Pinpoint the cell where the given text exists, returning its [X, Y] midpoint coordinate. 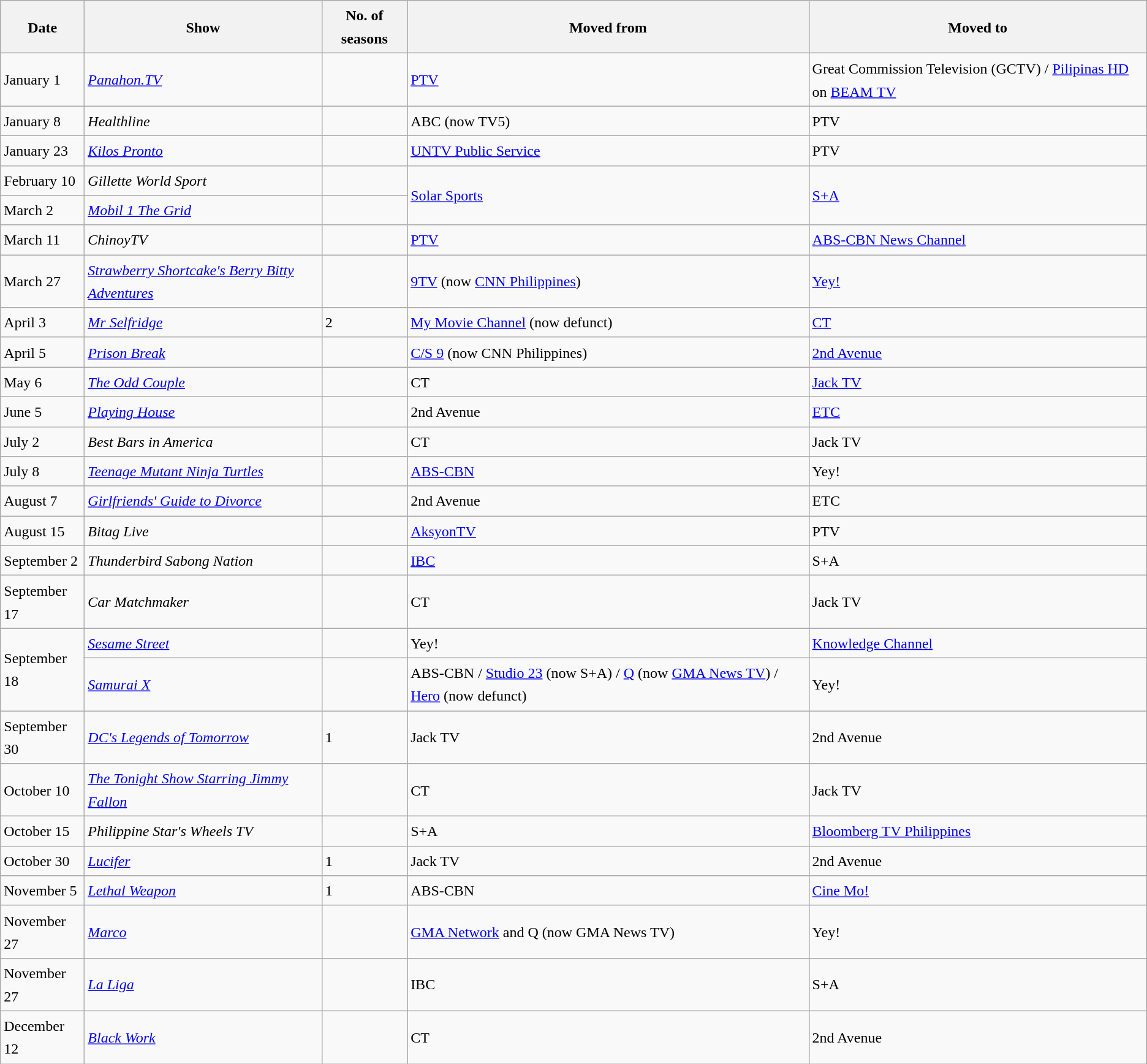
January 23 [43, 151]
October 30 [43, 861]
Sesame Street [203, 644]
Girlfriends' Guide to Divorce [203, 501]
Healthline [203, 121]
GMA Network and Q (now GMA News TV) [608, 932]
Moved to [978, 27]
February 10 [43, 180]
June 5 [43, 412]
Moved from [608, 27]
July 8 [43, 472]
Strawberry Shortcake's Berry Bitty Adventures [203, 281]
October 10 [43, 790]
March 11 [43, 240]
2 [364, 322]
Thunderbird Sabong Nation [203, 560]
The Odd Couple [203, 382]
September 18 [43, 669]
October 15 [43, 831]
Playing House [203, 412]
UNTV Public Service [608, 151]
9TV (now CNN Philippines) [608, 281]
Prison Break [203, 352]
September 17 [43, 602]
Cine Mo! [978, 891]
ABS-CBN / Studio 23 (now S+A) / Q (now GMA News TV) / Hero (now defunct) [608, 684]
April 5 [43, 352]
AksyonTV [608, 531]
September 30 [43, 737]
Gillette World Sport [203, 180]
ABC (now TV5) [608, 121]
ChinoyTV [203, 240]
Philippine Star's Wheels TV [203, 831]
La Liga [203, 984]
Black Work [203, 1037]
January 8 [43, 121]
May 6 [43, 382]
C/S 9 (now CNN Philippines) [608, 352]
Great Commission Television (GCTV) / Pilipinas HD on BEAM TV [978, 80]
December 12 [43, 1037]
Date [43, 27]
ABS-CBN News Channel [978, 240]
August 7 [43, 501]
My Movie Channel (now defunct) [608, 322]
Knowledge Channel [978, 644]
Car Matchmaker [203, 602]
Best Bars in America [203, 441]
Solar Sports [608, 195]
Marco [203, 932]
April 3 [43, 322]
August 15 [43, 531]
January 1 [43, 80]
Bloomberg TV Philippines [978, 831]
The Tonight Show Starring Jimmy Fallon [203, 790]
Mobil 1 The Grid [203, 211]
November 5 [43, 891]
No. of seasons [364, 27]
March 27 [43, 281]
Mr Selfridge [203, 322]
September 2 [43, 560]
Kilos Pronto [203, 151]
Lucifer [203, 861]
Samurai X [203, 684]
March 2 [43, 211]
DC's Legends of Tomorrow [203, 737]
Lethal Weapon [203, 891]
Show [203, 27]
Bitag Live [203, 531]
July 2 [43, 441]
Teenage Mutant Ninja Turtles [203, 472]
Panahon.TV [203, 80]
